Return the [x, y] coordinate for the center point of the cell that contains the specified text.  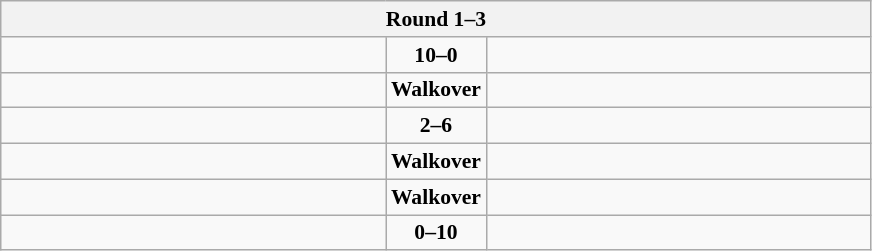
10–0 [436, 55]
0–10 [436, 233]
2–6 [436, 126]
Round 1–3 [436, 19]
